Determine the [x, y] coordinate at the center of the cell enclosing the given text.  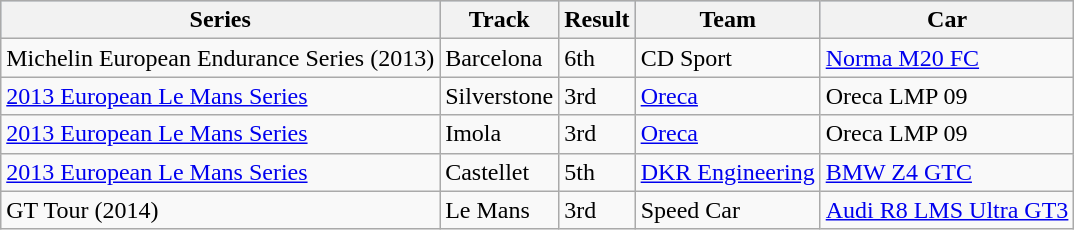
6th [597, 58]
Team [728, 20]
Michelin European Endurance Series (2013) [220, 58]
Le Mans [500, 210]
Imola [500, 134]
Result [597, 20]
GT Tour (2014) [220, 210]
CD Sport [728, 58]
Audi R8 LMS Ultra GT3 [947, 210]
Castellet [500, 172]
BMW Z4 GTC [947, 172]
Barcelona [500, 58]
Speed Car [728, 210]
DKR Engineering [728, 172]
Series [220, 20]
Track [500, 20]
Car [947, 20]
Silverstone [500, 96]
Norma M20 FC [947, 58]
5th [597, 172]
